Return the [X, Y] coordinate for the center point of the cell that contains the specified text.  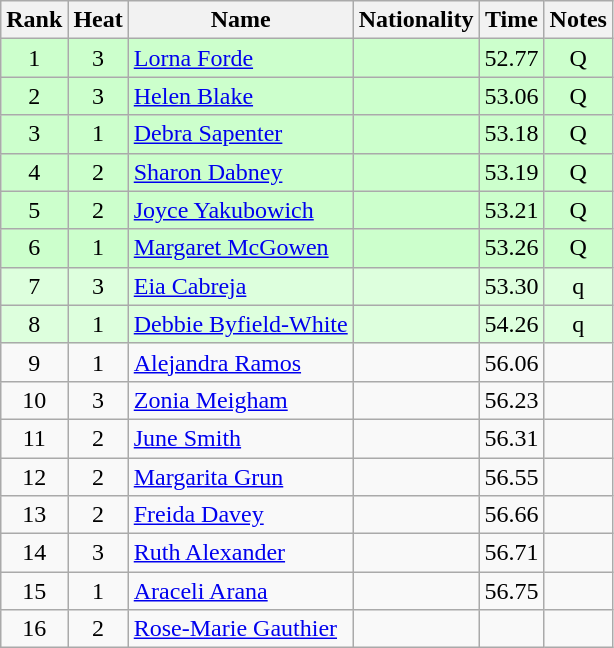
54.26 [512, 324]
5 [34, 210]
53.21 [512, 210]
Nationality [416, 20]
14 [34, 553]
Rank [34, 20]
Debbie Byfield-White [240, 324]
12 [34, 477]
Rose-Marie Gauthier [240, 629]
56.71 [512, 553]
13 [34, 515]
16 [34, 629]
56.23 [512, 400]
Alejandra Ramos [240, 362]
9 [34, 362]
56.75 [512, 591]
4 [34, 172]
6 [34, 248]
Time [512, 20]
Zonia Meigham [240, 400]
Margarita Grun [240, 477]
53.18 [512, 134]
Ruth Alexander [240, 553]
7 [34, 286]
53.26 [512, 248]
15 [34, 591]
56.66 [512, 515]
11 [34, 438]
Freida Davey [240, 515]
Debra Sapenter [240, 134]
Sharon Dabney [240, 172]
Margaret McGowen [240, 248]
Helen Blake [240, 96]
56.55 [512, 477]
53.06 [512, 96]
Heat [98, 20]
53.19 [512, 172]
56.31 [512, 438]
Joyce Yakubowich [240, 210]
52.77 [512, 58]
Notes [578, 20]
10 [34, 400]
Araceli Arana [240, 591]
53.30 [512, 286]
8 [34, 324]
56.06 [512, 362]
Lorna Forde [240, 58]
June Smith [240, 438]
Eia Cabreja [240, 286]
Name [240, 20]
